Identify which cell holds the provided text, then report its (x, y) central coordinate. 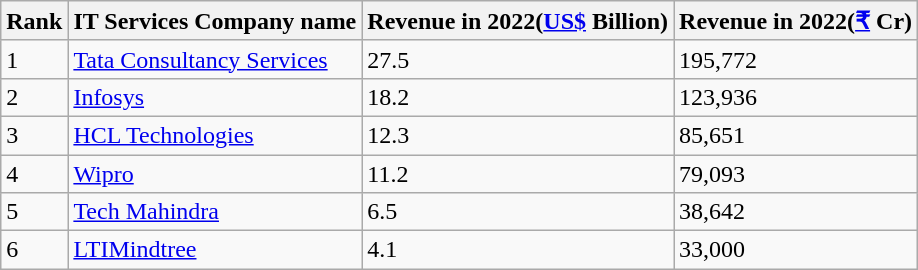
Rank (34, 21)
5 (34, 212)
Infosys (215, 97)
HCL Technologies (215, 135)
6.5 (518, 212)
79,093 (796, 173)
4.1 (518, 250)
1 (34, 59)
Tech Mahindra (215, 212)
Wipro (215, 173)
2 (34, 97)
33,000 (796, 250)
LTIMindtree (215, 250)
85,651 (796, 135)
Revenue in 2022(₹ Cr) (796, 21)
3 (34, 135)
27.5 (518, 59)
123,936 (796, 97)
6 (34, 250)
195,772 (796, 59)
38,642 (796, 212)
12.3 (518, 135)
4 (34, 173)
Tata Consultancy Services (215, 59)
IT Services Company name (215, 21)
Revenue in 2022(US$ Billion) (518, 21)
18.2 (518, 97)
11.2 (518, 173)
